Capture the cell that displays the provided text and extract its (X, Y) central coordinate. 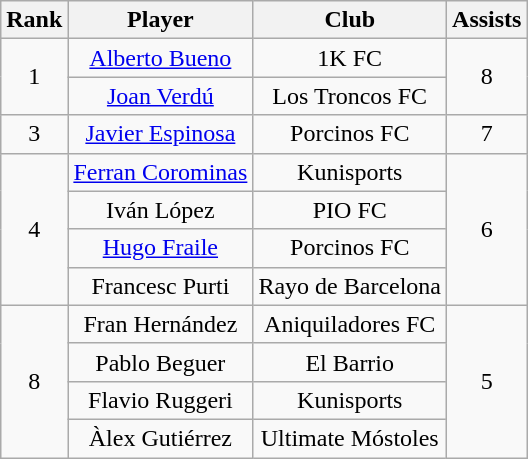
1 (34, 77)
5 (487, 381)
4 (34, 229)
Pablo Beguer (160, 362)
Fran Hernández (160, 324)
Aniquiladores FC (350, 324)
Àlex Gutiérrez (160, 438)
El Barrio (350, 362)
Los Troncos FC (350, 96)
Javier Espinosa (160, 134)
3 (34, 134)
7 (487, 134)
Iván López (160, 210)
Player (160, 20)
Rayo de Barcelona (350, 286)
Assists (487, 20)
PIO FC (350, 210)
1K FC (350, 58)
Francesc Purti (160, 286)
Club (350, 20)
Hugo Fraile (160, 248)
Ferran Corominas (160, 172)
Alberto Bueno (160, 58)
Rank (34, 20)
Ultimate Móstoles (350, 438)
6 (487, 229)
Flavio Ruggeri (160, 400)
Joan Verdú (160, 96)
